Provide the (x, y) coordinate of the cell's center where the given text is located.  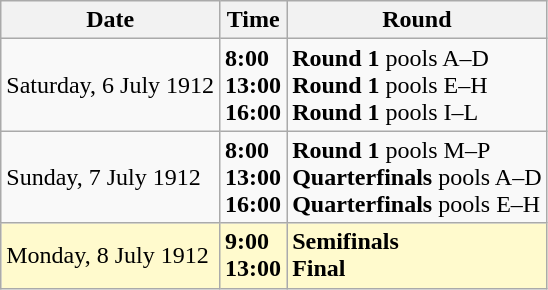
Round 1 pools M–PQuarterfinals pools A–DQuarterfinals pools E–H (417, 177)
Saturday, 6 July 1912 (110, 85)
SemifinalsFinal (417, 256)
Round (417, 20)
Sunday, 7 July 1912 (110, 177)
9:0013:00 (254, 256)
Time (254, 20)
Monday, 8 July 1912 (110, 256)
Round 1 pools A–DRound 1 pools E–HRound 1 pools I–L (417, 85)
Date (110, 20)
